Scan for the cell matching the given text and deliver its [X, Y] coordinate at center. 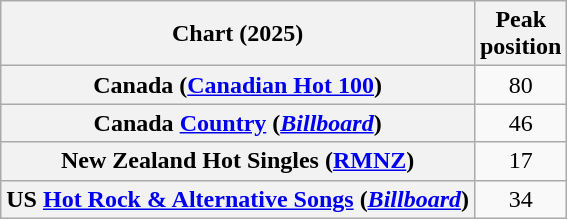
34 [520, 199]
Canada Country (Billboard) [238, 123]
17 [520, 161]
Chart (2025) [238, 34]
Peakposition [520, 34]
80 [520, 85]
46 [520, 123]
New Zealand Hot Singles (RMNZ) [238, 161]
US Hot Rock & Alternative Songs (Billboard) [238, 199]
Canada (Canadian Hot 100) [238, 85]
